Scan for the cell matching the given text and deliver its [X, Y] coordinate at center. 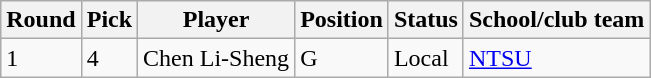
G [342, 58]
Player [216, 20]
Pick [109, 20]
Local [426, 58]
4 [109, 58]
1 [41, 58]
Position [342, 20]
Round [41, 20]
NTSU [556, 58]
Chen Li-Sheng [216, 58]
School/club team [556, 20]
Status [426, 20]
